Identify which cell holds the provided text, then report its [x, y] central coordinate. 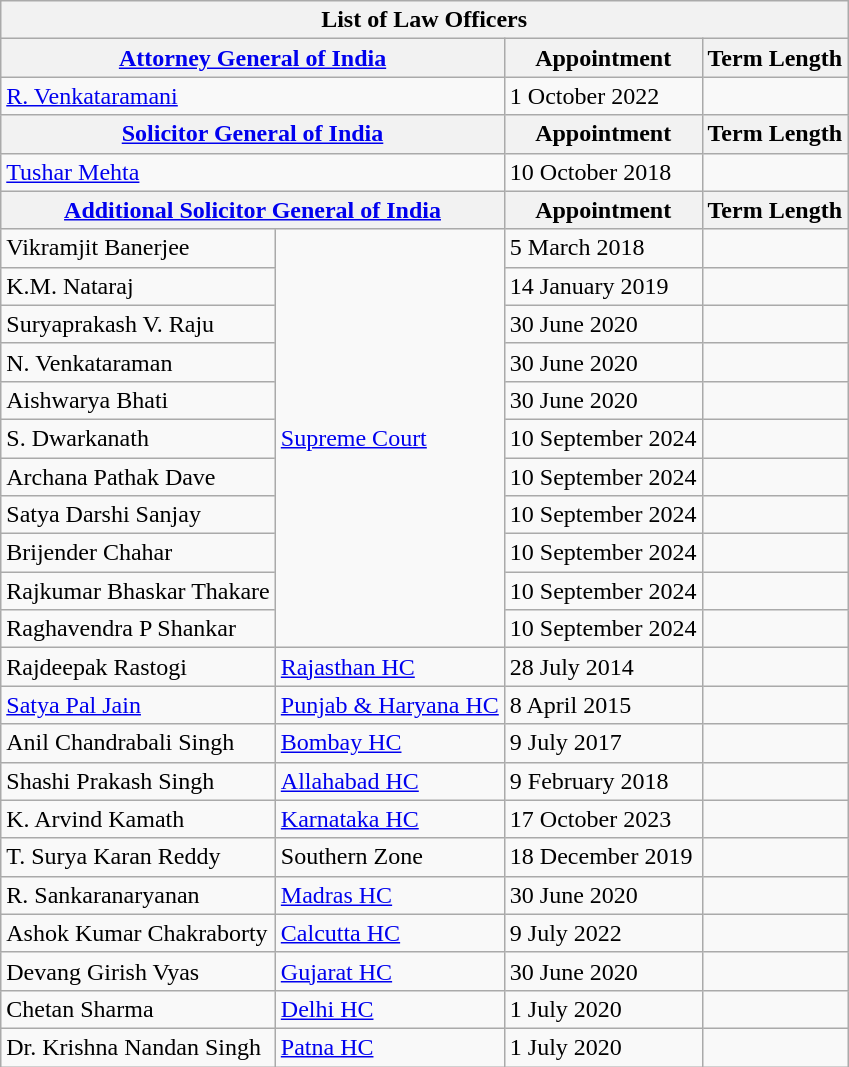
R. Sankaranaryanan [138, 895]
Delhi HC [390, 1009]
10 October 2018 [603, 172]
Rajkumar Bhaskar Thakare [138, 591]
Southern Zone [390, 857]
Allahabad HC [390, 781]
K. Arvind Kamath [138, 819]
28 July 2014 [603, 667]
Shashi Prakash Singh [138, 781]
Karnataka HC [390, 819]
N. Venkataraman [138, 362]
Dr. Krishna Nandan Singh [138, 1047]
Supreme Court [390, 438]
S. Dwarkanath [138, 438]
Devang Girish Vyas [138, 971]
T. Surya Karan Reddy [138, 857]
Attorney General of India [253, 58]
Punjab & Haryana HC [390, 705]
5 March 2018 [603, 248]
Solicitor General of India [253, 134]
Rajasthan HC [390, 667]
14 January 2019 [603, 286]
Rajdeepak Rastogi [138, 667]
Chetan Sharma [138, 1009]
Raghavendra P Shankar [138, 629]
Satya Pal Jain [138, 705]
Gujarat HC [390, 971]
Additional Solicitor General of India [253, 210]
List of Law Officers [424, 20]
Suryaprakash V. Raju [138, 324]
9 July 2017 [603, 743]
Patna HC [390, 1047]
Anil Chandrabali Singh [138, 743]
9 July 2022 [603, 933]
17 October 2023 [603, 819]
9 February 2018 [603, 781]
Ashok Kumar Chakraborty [138, 933]
Aishwarya Bhati [138, 400]
Tushar Mehta [253, 172]
Archana Pathak Dave [138, 477]
K.M. Nataraj [138, 286]
R. Venkataramani [253, 96]
18 December 2019 [603, 857]
Brijender Chahar [138, 553]
Vikramjit Banerjee [138, 248]
Calcutta HC [390, 933]
1 October 2022 [603, 96]
Satya Darshi Sanjay [138, 515]
8 April 2015 [603, 705]
Bombay HC [390, 743]
Madras HC [390, 895]
